Capture the cell that displays the provided text and extract its (X, Y) central coordinate. 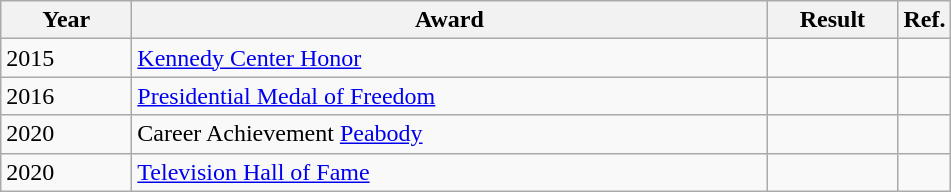
Year (66, 20)
Television Hall of Fame (450, 172)
Kennedy Center Honor (450, 58)
Ref. (924, 20)
2015 (66, 58)
2016 (66, 96)
Presidential Medal of Freedom (450, 96)
Career Achievement Peabody (450, 134)
Award (450, 20)
Result (832, 20)
